Detect which cell encompasses the target text, then output its [X, Y] center coordinate. 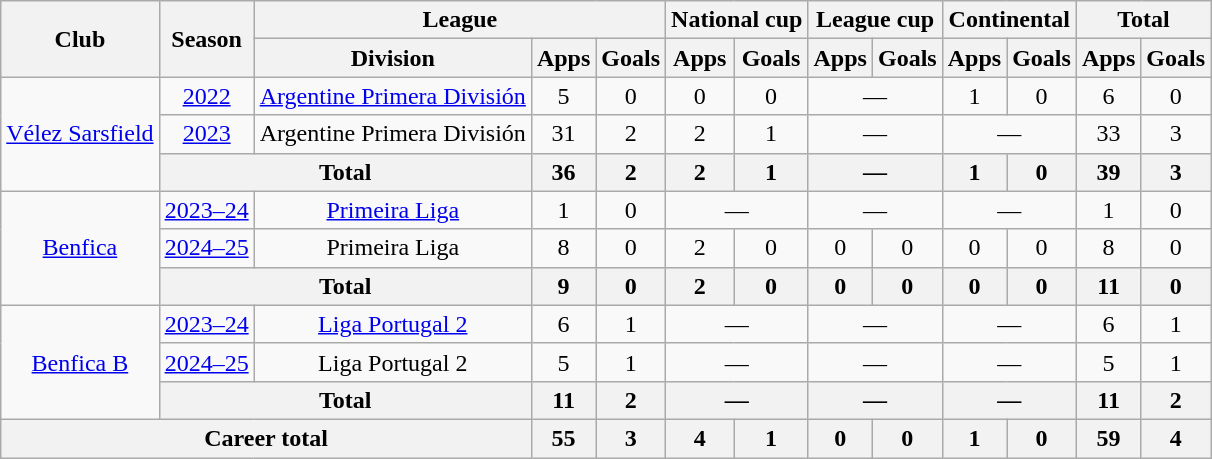
Benfica B [80, 362]
2022 [206, 96]
Vélez Sarsfield [80, 134]
National cup [737, 20]
55 [563, 438]
Club [80, 39]
31 [563, 134]
Continental [1009, 20]
59 [1108, 438]
Benfica [80, 248]
League cup [875, 20]
Career total [266, 438]
39 [1108, 172]
2023 [206, 134]
Division [392, 58]
33 [1108, 134]
Season [206, 39]
36 [563, 172]
9 [563, 286]
League [460, 20]
